Search for the cell housing the specified text and yield its (x, y) center coordinate. 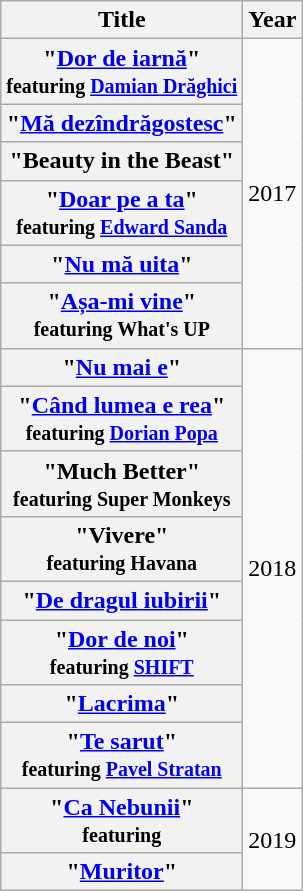
"Muritor" (122, 872)
2018 (272, 568)
"Așa-mi vine"featuring What's UP (122, 316)
"Nu mă uita" (122, 264)
2019 (272, 840)
"Vivere"featuring Havana (122, 548)
"De dragul iubirii" (122, 600)
"Nu mai e" (122, 367)
"Much Better"featuring Super Monkeys (122, 484)
"Doar pe a ta"featuring Edward Sanda (122, 212)
"Mă dezîndrăgostesc" (122, 123)
Title (122, 20)
"Dor de noi"featuring SHIFT (122, 652)
"Lacrima" (122, 704)
Year (272, 20)
"Când lumea e rea"featuring Dorian Popa (122, 418)
2017 (272, 194)
"Dor de iarnă"featuring Damian Drăghici (122, 72)
"Te sarut"featuring Pavel Stratan (122, 756)
"Ca Nebunii"featuring (122, 820)
"Beauty in the Beast" (122, 161)
